Provide the [x, y] coordinate of the cell's center where the given text is located.  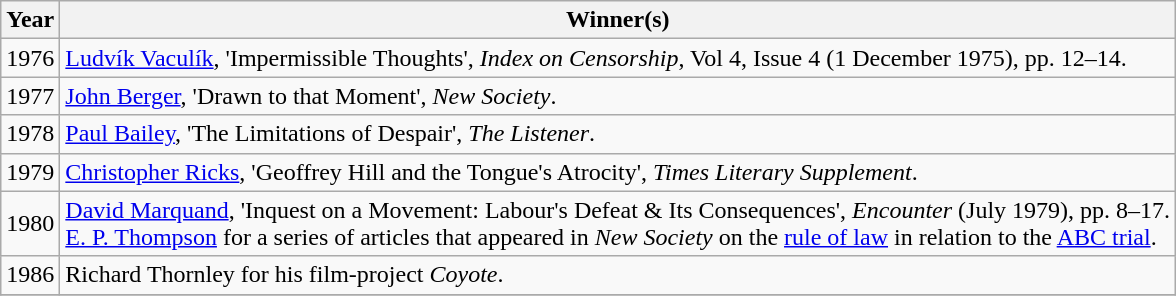
1977 [30, 96]
Year [30, 20]
Ludvík Vaculík, 'Impermissible Thoughts', Index on Censorship, Vol 4, Issue 4 (1 December 1975), pp. 12–14. [618, 58]
1978 [30, 134]
1986 [30, 275]
Paul Bailey, 'The Limitations of Despair', The Listener. [618, 134]
John Berger, 'Drawn to that Moment', New Society. [618, 96]
Richard Thornley for his film-project Coyote. [618, 275]
Winner(s) [618, 20]
1976 [30, 58]
1980 [30, 224]
Christopher Ricks, 'Geoffrey Hill and the Tongue's Atrocity', Times Literary Supplement. [618, 172]
1979 [30, 172]
